Return [x, y] of the center of cell containing provided text 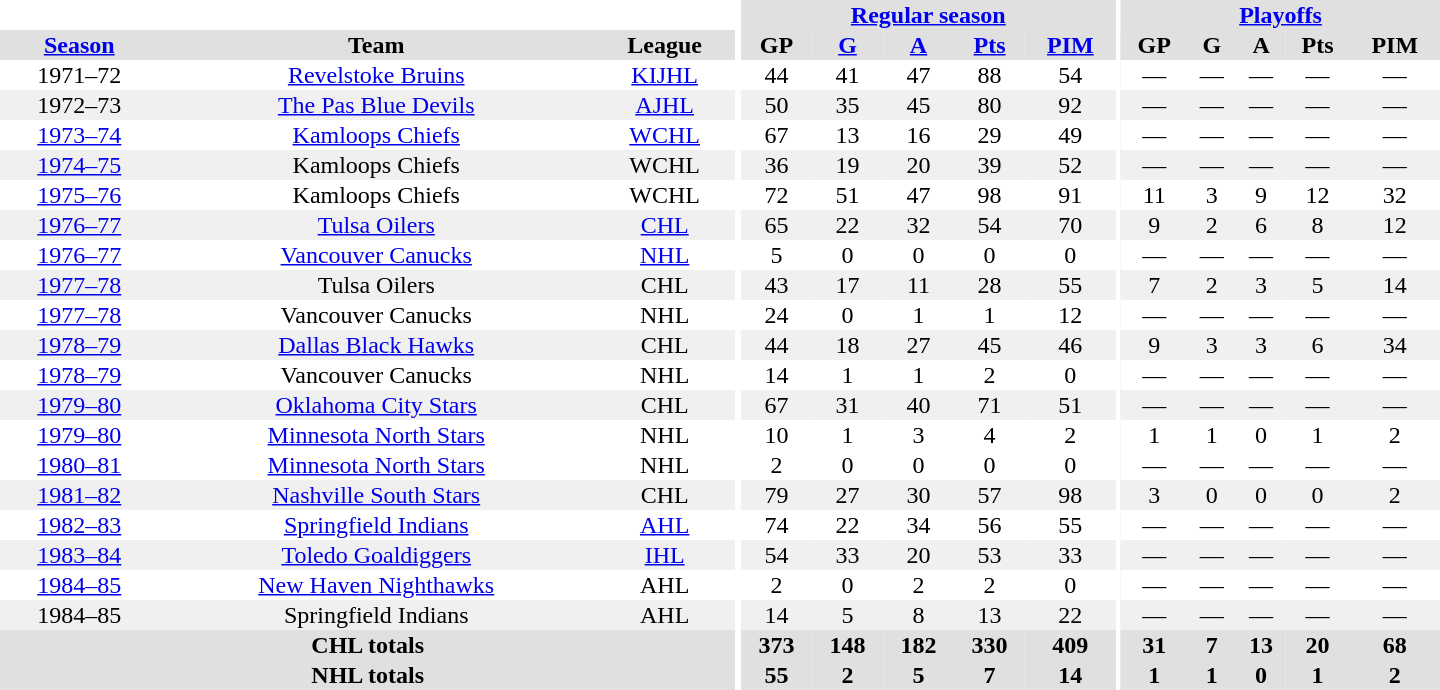
Toledo Goaldiggers [376, 555]
49 [1070, 135]
1972–73 [80, 105]
50 [776, 105]
52 [1070, 165]
74 [776, 525]
71 [990, 405]
AJHL [665, 105]
91 [1070, 195]
1983–84 [80, 555]
Oklahoma City Stars [376, 405]
182 [918, 645]
19 [848, 165]
43 [776, 285]
CHL totals [368, 645]
53 [990, 555]
1975–76 [80, 195]
24 [776, 315]
35 [848, 105]
1980–81 [80, 465]
Regular season [928, 15]
80 [990, 105]
41 [848, 75]
40 [918, 405]
1974–75 [80, 165]
Dallas Black Hawks [376, 345]
330 [990, 645]
409 [1070, 645]
72 [776, 195]
Nashville South Stars [376, 495]
70 [1070, 225]
League [665, 45]
373 [776, 645]
1973–74 [80, 135]
IHL [665, 555]
Season [80, 45]
New Haven Nighthawks [376, 585]
17 [848, 285]
92 [1070, 105]
Playoffs [1280, 15]
29 [990, 135]
68 [1394, 645]
Team [376, 45]
The Pas Blue Devils [376, 105]
18 [848, 345]
56 [990, 525]
57 [990, 495]
88 [990, 75]
10 [776, 435]
NHL totals [368, 675]
1981–82 [80, 495]
39 [990, 165]
36 [776, 165]
79 [776, 495]
148 [848, 645]
1971–72 [80, 75]
28 [990, 285]
30 [918, 495]
46 [1070, 345]
65 [776, 225]
16 [918, 135]
1982–83 [80, 525]
4 [990, 435]
Revelstoke Bruins [376, 75]
KIJHL [665, 75]
